Determine the [x, y] coordinate at the center of the cell enclosing the given text.  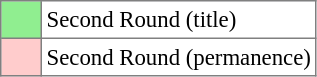
Second Round (permanence) [178, 57]
Second Round (title) [178, 20]
